Return the (X, Y) coordinate for the center point of the cell that contains the specified text.  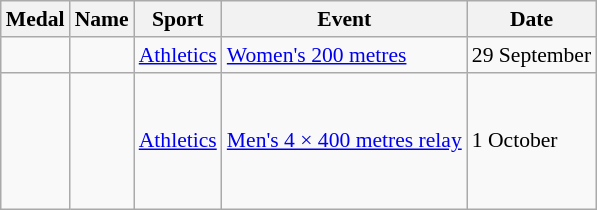
Sport (178, 19)
Medal (36, 19)
Men's 4 × 400 metres relay (344, 141)
Women's 200 metres (344, 55)
29 September (532, 55)
Name (102, 19)
Date (532, 19)
1 October (532, 141)
Event (344, 19)
